Identify which cell holds the provided text, then report its (X, Y) central coordinate. 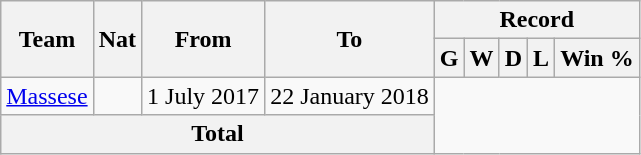
D (513, 58)
L (542, 58)
From (204, 39)
Team (47, 39)
W (482, 58)
Massese (47, 96)
Total (218, 134)
22 January 2018 (350, 96)
Win % (598, 58)
1 July 2017 (204, 96)
Record (536, 20)
To (350, 39)
G (449, 58)
Nat (117, 39)
